Identify which cell holds the provided text, then report its (X, Y) central coordinate. 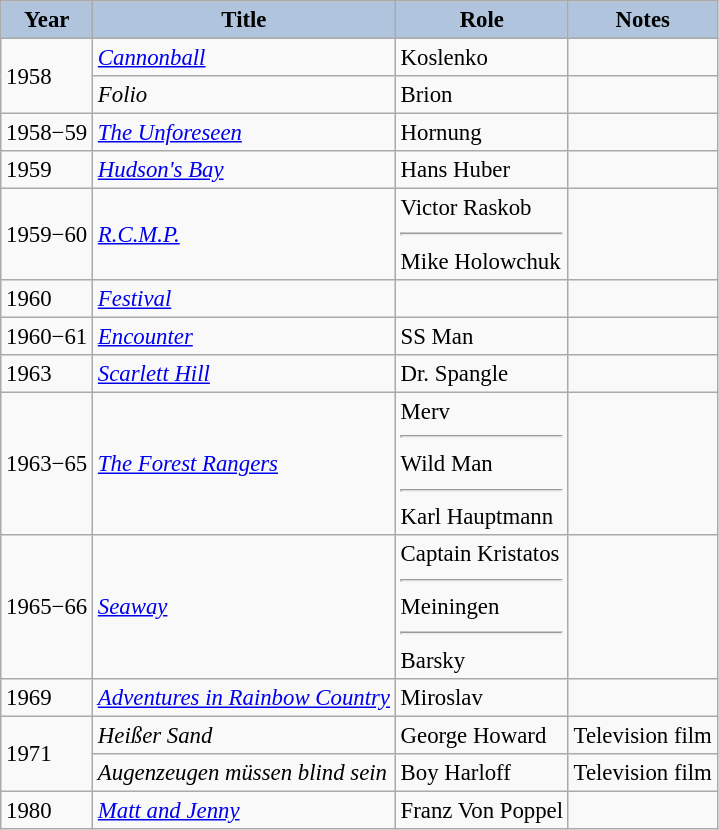
1971 (47, 754)
The Unforeseen (244, 133)
Adventures in Rainbow Country (244, 697)
Matt and Jenny (244, 810)
Hornung (482, 133)
Victor RaskobMike Holowchuk (482, 234)
Boy Harloff (482, 773)
George Howard (482, 735)
1963 (47, 373)
1965−66 (47, 606)
1958−59 (47, 133)
Folio (244, 95)
R.C.M.P. (244, 234)
Notes (642, 20)
1980 (47, 810)
Festival (244, 298)
Captain KristatosMeiningenBarsky (482, 606)
Koslenko (482, 58)
1958 (47, 76)
Hans Huber (482, 170)
Scarlett Hill (244, 373)
Title (244, 20)
Cannonball (244, 58)
1959 (47, 170)
Brion (482, 95)
Encounter (244, 336)
Hudson's Bay (244, 170)
Seaway (244, 606)
Dr. Spangle (482, 373)
Role (482, 20)
The Forest Rangers (244, 464)
1969 (47, 697)
Heißer Sand (244, 735)
Franz Von Poppel (482, 810)
Augenzeugen müssen blind sein (244, 773)
1960−61 (47, 336)
Miroslav (482, 697)
Year (47, 20)
MervWild ManKarl Hauptmann (482, 464)
1963−65 (47, 464)
SS Man (482, 336)
1959−60 (47, 234)
1960 (47, 298)
